Return the [X, Y] coordinate for the center point of the cell that contains the specified text.  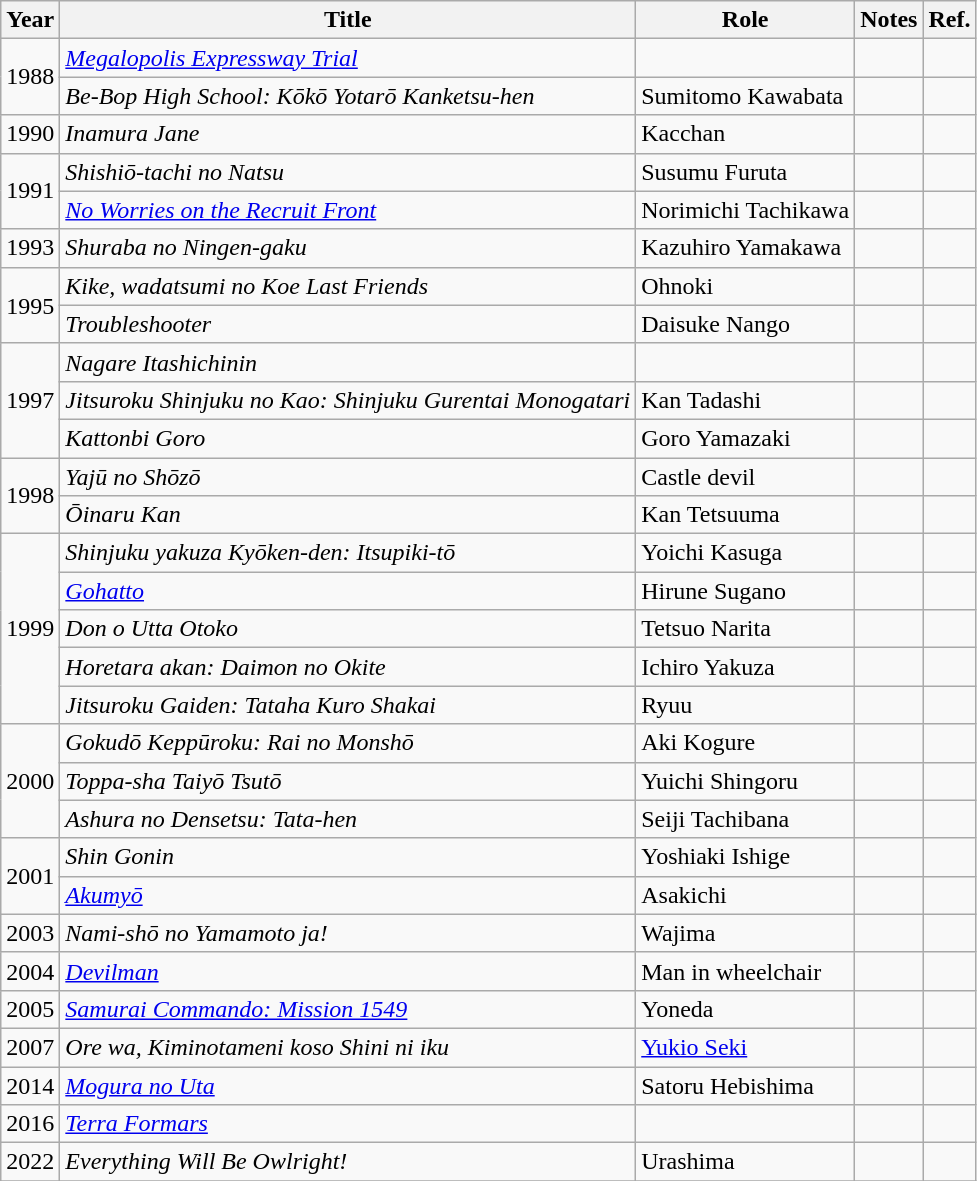
Jitsuroku Shinjuku no Kao: Shinjuku Gurentai Monogatari [348, 400]
Samurai Commando: Mission 1549 [348, 1009]
Wajima [746, 933]
Aki Kogure [746, 743]
Ryuu [746, 705]
2016 [30, 1124]
Kan Tadashi [746, 400]
Megalopolis Expressway Trial [348, 58]
Goro Yamazaki [746, 438]
Castle devil [746, 477]
Yuichi Shingoru [746, 781]
Hirune Sugano [746, 591]
Ashura no Densetsu: Tata-hen [348, 819]
1998 [30, 496]
1988 [30, 77]
Jitsuroku Gaiden: Tataha Kuro Shakai [348, 705]
1997 [30, 400]
Kacchan [746, 134]
Inamura Jane [348, 134]
Asakichi [746, 895]
1995 [30, 305]
Urashima [746, 1162]
2005 [30, 1009]
Daisuke Nango [746, 324]
Shuraba no Ningen-gaku [348, 248]
Gohatto [348, 591]
Ohnoki [746, 286]
Ref. [950, 20]
No Worries on the Recruit Front [348, 210]
2004 [30, 971]
Gokudō Keppūroku: Rai no Monshō [348, 743]
Horetara akan: Daimon no Okite [348, 667]
1990 [30, 134]
Satoru Hebishima [746, 1085]
Mogura no Uta [348, 1085]
Seiji Tachibana [746, 819]
Kan Tetsuuma [746, 515]
2014 [30, 1085]
Norimichi Tachikawa [746, 210]
Notes [889, 20]
Troubleshooter [348, 324]
Devilman [348, 971]
Year [30, 20]
Be-Bop High School: Kōkō Yotarō Kanketsu-hen [348, 96]
Yoichi Kasuga [746, 553]
Yajū no Shōzō [348, 477]
Everything Will Be Owlright! [348, 1162]
Yoneda [746, 1009]
Shin Gonin [348, 857]
1999 [30, 629]
Kazuhiro Yamakawa [746, 248]
1991 [30, 191]
Nagare Itashichinin [348, 362]
1993 [30, 248]
Yoshiaki Ishige [746, 857]
Kike, wadatsumi no Koe Last Friends [348, 286]
Ichiro Yakuza [746, 667]
2022 [30, 1162]
Toppa-sha Taiyō Tsutō [348, 781]
2007 [30, 1047]
Akumyō [348, 895]
Tetsuo Narita [746, 629]
Sumitomo Kawabata [746, 96]
Yukio Seki [746, 1047]
Nami-shō no Yamamoto ja! [348, 933]
Susumu Furuta [746, 172]
Ōinaru Kan [348, 515]
Role [746, 20]
Shinjuku yakuza Kyōken-den: Itsupiki-tō [348, 553]
Shishiō-tachi no Natsu [348, 172]
Ore wa, Kiminotameni koso Shini ni iku [348, 1047]
Kattonbi Goro [348, 438]
Title [348, 20]
Man in wheelchair [746, 971]
2000 [30, 781]
2003 [30, 933]
2001 [30, 876]
Don o Utta Otoko [348, 629]
Terra Formars [348, 1124]
